For the text-containing cell, return its midpoint in [X, Y] coordinate format. 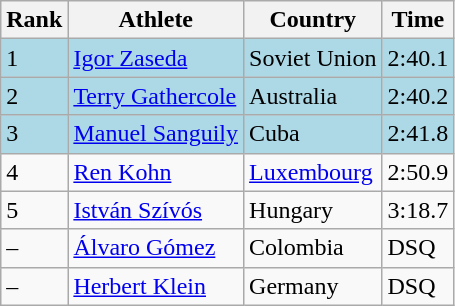
Time [418, 20]
2 [34, 96]
Luxembourg [313, 172]
Herbert Klein [156, 286]
István Szívós [156, 210]
2:40.2 [418, 96]
2:41.8 [418, 134]
Manuel Sanguily [156, 134]
3 [34, 134]
2:40.1 [418, 58]
Australia [313, 96]
Country [313, 20]
Soviet Union [313, 58]
Ren Kohn [156, 172]
1 [34, 58]
3:18.7 [418, 210]
Germany [313, 286]
Colombia [313, 248]
Rank [34, 20]
Álvaro Gómez [156, 248]
Terry Gathercole [156, 96]
Cuba [313, 134]
2:50.9 [418, 172]
Igor Zaseda [156, 58]
4 [34, 172]
Athlete [156, 20]
5 [34, 210]
Hungary [313, 210]
